Pinpoint the cell where the given text exists, returning its (x, y) midpoint coordinate. 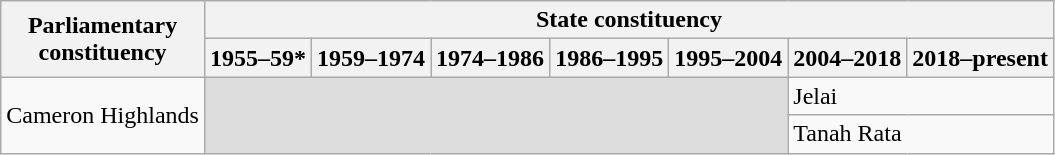
Cameron Highlands (103, 115)
State constituency (628, 20)
Parliamentaryconstituency (103, 39)
Jelai (921, 96)
1974–1986 (490, 58)
1955–59* (258, 58)
2018–present (980, 58)
1986–1995 (610, 58)
2004–2018 (848, 58)
1959–1974 (372, 58)
Tanah Rata (921, 134)
1995–2004 (728, 58)
